Provide the [X, Y] coordinate of the cell's center where the given text is located.  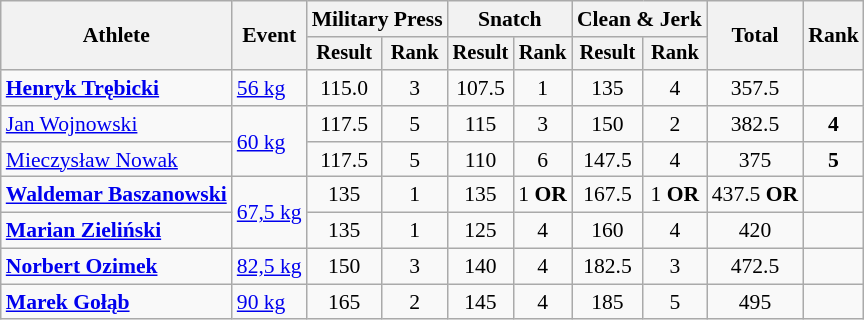
107.5 [481, 88]
147.5 [608, 160]
420 [755, 231]
495 [755, 302]
115 [481, 124]
472.5 [755, 267]
82,5 kg [270, 267]
Marian Zieliński [116, 231]
Event [270, 36]
185 [608, 302]
160 [608, 231]
Military Press [378, 19]
165 [344, 302]
375 [755, 160]
Norbert Ozimek [116, 267]
Athlete [116, 36]
Snatch [510, 19]
125 [481, 231]
Total [755, 36]
90 kg [270, 302]
67,5 kg [270, 212]
110 [481, 160]
Jan Wojnowski [116, 124]
140 [481, 267]
382.5 [755, 124]
357.5 [755, 88]
56 kg [270, 88]
Clean & Jerk [640, 19]
6 [542, 160]
115.0 [344, 88]
60 kg [270, 142]
Marek Gołąb [116, 302]
437.5 OR [755, 195]
Mieczysław Nowak [116, 160]
145 [481, 302]
Waldemar Baszanowski [116, 195]
167.5 [608, 195]
Henryk Trębicki [116, 88]
182.5 [608, 267]
